Determine the [x, y] coordinate at the center of the cell enclosing the given text.  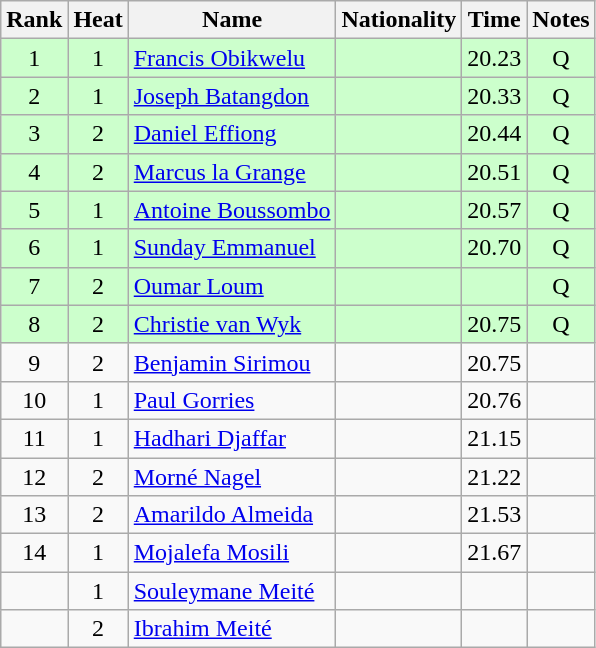
10 [34, 400]
11 [34, 438]
21.67 [494, 553]
Paul Gorries [232, 400]
9 [34, 362]
20.76 [494, 400]
Souleymane Meité [232, 591]
Marcus la Grange [232, 172]
Hadhari Djaffar [232, 438]
20.51 [494, 172]
20.23 [494, 58]
5 [34, 210]
Benjamin Sirimou [232, 362]
21.53 [494, 515]
8 [34, 324]
21.22 [494, 477]
Mojalefa Mosili [232, 553]
Name [232, 20]
Antoine Boussombo [232, 210]
Oumar Loum [232, 286]
Sunday Emmanuel [232, 248]
7 [34, 286]
20.44 [494, 134]
Morné Nagel [232, 477]
Daniel Effiong [232, 134]
Rank [34, 20]
Notes [561, 20]
14 [34, 553]
Heat [98, 20]
20.33 [494, 96]
6 [34, 248]
3 [34, 134]
Nationality [399, 20]
20.57 [494, 210]
12 [34, 477]
21.15 [494, 438]
Christie van Wyk [232, 324]
13 [34, 515]
Francis Obikwelu [232, 58]
Ibrahim Meité [232, 629]
4 [34, 172]
Joseph Batangdon [232, 96]
Time [494, 20]
20.70 [494, 248]
Amarildo Almeida [232, 515]
